For the text-containing cell, return its midpoint in [x, y] coordinate format. 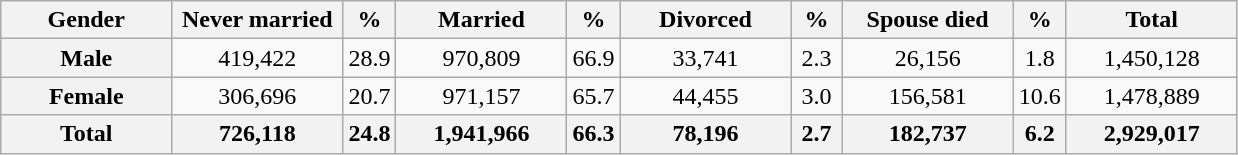
Spouse died [928, 20]
306,696 [258, 96]
Male [86, 58]
65.7 [594, 96]
726,118 [258, 134]
1.8 [1040, 58]
971,157 [482, 96]
26,156 [928, 58]
10.6 [1040, 96]
182,737 [928, 134]
1,478,889 [1152, 96]
2.3 [816, 58]
44,455 [706, 96]
20.7 [370, 96]
2.7 [816, 134]
156,581 [928, 96]
33,741 [706, 58]
Never married [258, 20]
Married [482, 20]
1,941,966 [482, 134]
2,929,017 [1152, 134]
419,422 [258, 58]
66.9 [594, 58]
28.9 [370, 58]
3.0 [816, 96]
Divorced [706, 20]
78,196 [706, 134]
24.8 [370, 134]
66.3 [594, 134]
970,809 [482, 58]
Female [86, 96]
Gender [86, 20]
6.2 [1040, 134]
1,450,128 [1152, 58]
